Return the (X, Y) coordinate for the center point of the cell that contains the specified text.  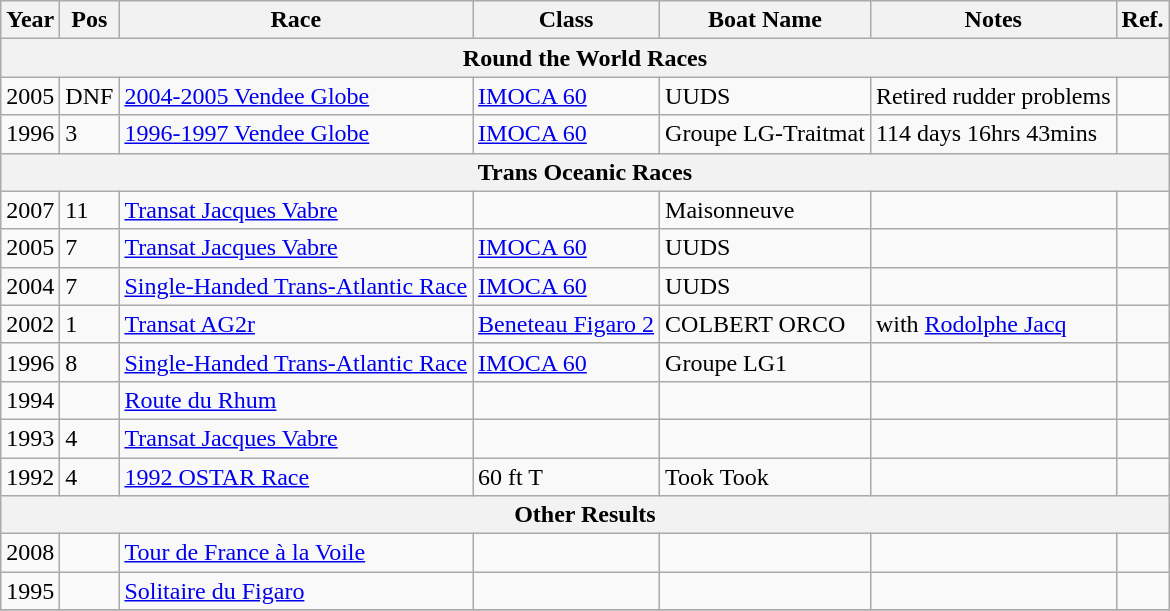
3 (90, 134)
Class (566, 20)
Took Took (766, 477)
Groupe LG-Traitmat (766, 134)
1995 (30, 591)
2002 (30, 324)
1996-1997 Vendee Globe (296, 134)
Race (296, 20)
Beneteau Figaro 2 (566, 324)
Solitaire du Figaro (296, 591)
Maisonneuve (766, 210)
Year (30, 20)
COLBERT ORCO (766, 324)
Groupe LG1 (766, 362)
Trans Oceanic Races (585, 172)
1993 (30, 438)
Other Results (585, 515)
1994 (30, 400)
Round the World Races (585, 58)
Retired rudder problems (993, 96)
Tour de France à la Voile (296, 553)
2004-2005 Vendee Globe (296, 96)
Pos (90, 20)
Transat AG2r (296, 324)
DNF (90, 96)
60 ft T (566, 477)
1992 OSTAR Race (296, 477)
2008 (30, 553)
Route du Rhum (296, 400)
11 (90, 210)
1 (90, 324)
with Rodolphe Jacq (993, 324)
2004 (30, 286)
Ref. (1142, 20)
2007 (30, 210)
8 (90, 362)
114 days 16hrs 43mins (993, 134)
1992 (30, 477)
Boat Name (766, 20)
Notes (993, 20)
